Provide the (x, y) coordinate of the cell's center where the given text is located.  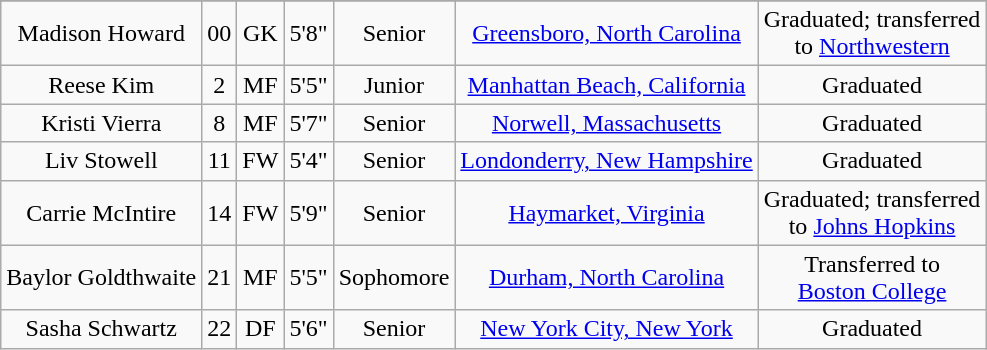
Manhattan Beach, California (606, 85)
5'7" (308, 123)
Kristi Vierra (102, 123)
22 (220, 329)
Graduated; transferredto Johns Hopkins (872, 212)
5'9" (308, 212)
DF (260, 329)
Transferred toBoston College (872, 278)
Reese Kim (102, 85)
2 (220, 85)
21 (220, 278)
8 (220, 123)
Norwell, Massachusetts (606, 123)
New York City, New York (606, 329)
Graduated; transferredto Northwestern (872, 34)
Londonderry, New Hampshire (606, 161)
Sophomore (394, 278)
11 (220, 161)
Junior (394, 85)
5'6" (308, 329)
Durham, North Carolina (606, 278)
00 (220, 34)
Baylor Goldthwaite (102, 278)
Liv Stowell (102, 161)
Greensboro, North Carolina (606, 34)
GK (260, 34)
14 (220, 212)
5'8" (308, 34)
5'4" (308, 161)
Carrie McIntire (102, 212)
Haymarket, Virginia (606, 212)
Madison Howard (102, 34)
Sasha Schwartz (102, 329)
